Capture the cell that displays the provided text and extract its (x, y) central coordinate. 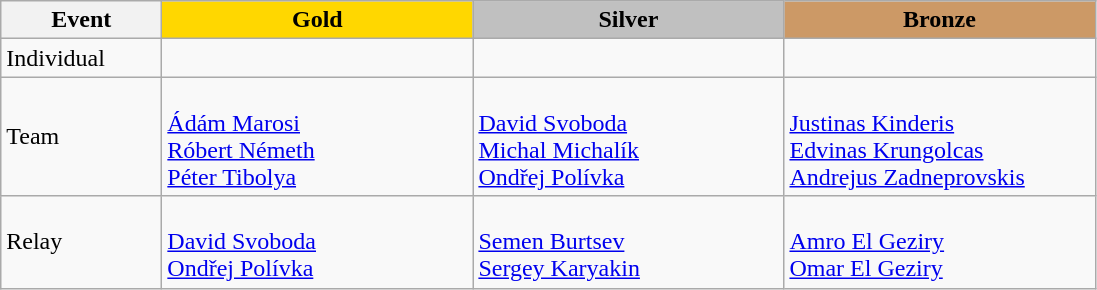
Ádám Marosi Róbert Németh Péter Tibolya (318, 136)
Individual (82, 58)
Team (82, 136)
Amro El Geziry Omar El Geziry (940, 242)
David Svoboda Ondřej Polívka (318, 242)
Justinas Kinderis Edvinas Krungolcas Andrejus Zadneprovskis (940, 136)
Relay (82, 242)
Semen Burtsev Sergey Karyakin (628, 242)
Silver (628, 20)
Bronze (940, 20)
Gold (318, 20)
David Svoboda Michal Michalík Ondřej Polívka (628, 136)
Event (82, 20)
